Return the (X, Y) coordinate for the center point of the cell that contains the specified text.  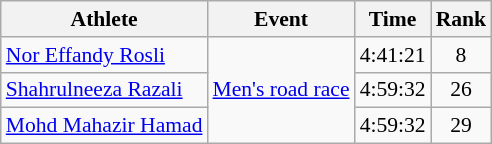
26 (462, 90)
Mohd Mahazir Hamad (104, 126)
Event (280, 19)
4:41:21 (393, 55)
Athlete (104, 19)
Nor Effandy Rosli (104, 55)
Men's road race (280, 90)
Rank (462, 19)
29 (462, 126)
8 (462, 55)
Time (393, 19)
Shahrulneeza Razali (104, 90)
